Pinpoint the cell where the given text exists, returning its [x, y] midpoint coordinate. 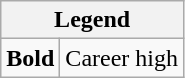
Career high [122, 58]
Bold [30, 58]
Legend [92, 20]
